For the text-containing cell, return its midpoint in [X, Y] coordinate format. 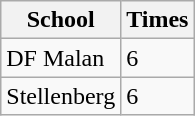
Times [158, 20]
School [61, 20]
DF Malan [61, 58]
Stellenberg [61, 96]
